Scan for the cell matching the given text and deliver its (x, y) coordinate at center. 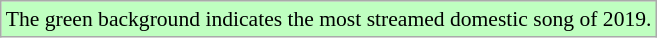
The green background indicates the most streamed domestic song of 2019. (329, 19)
